For the text-containing cell, return its midpoint in (X, Y) coordinate format. 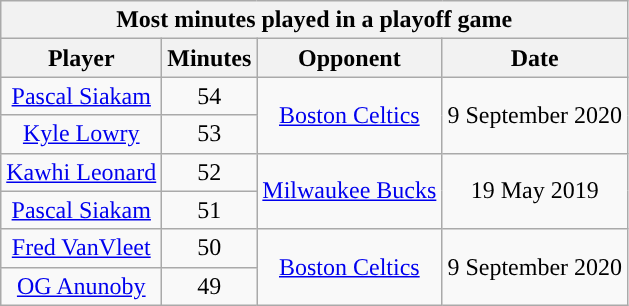
Opponent (350, 58)
51 (210, 210)
52 (210, 172)
Minutes (210, 58)
Milwaukee Bucks (350, 191)
49 (210, 286)
Kawhi Leonard (82, 172)
Kyle Lowry (82, 134)
19 May 2019 (535, 191)
Player (82, 58)
OG Anunoby (82, 286)
Most minutes played in a playoff game (314, 20)
Date (535, 58)
Fred VanVleet (82, 248)
50 (210, 248)
54 (210, 96)
53 (210, 134)
